Provide the (x, y) coordinate of the cell's center where the given text is located.  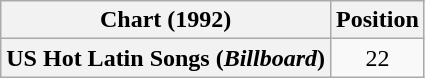
22 (378, 58)
Chart (1992) (166, 20)
Position (378, 20)
US Hot Latin Songs (Billboard) (166, 58)
